Locate the cell with the specified text and output its [x, y] center coordinate. 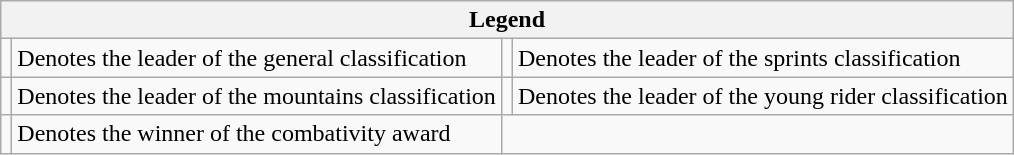
Denotes the leader of the young rider classification [762, 96]
Denotes the leader of the sprints classification [762, 58]
Legend [508, 20]
Denotes the winner of the combativity award [257, 134]
Denotes the leader of the mountains classification [257, 96]
Denotes the leader of the general classification [257, 58]
